Provide the [x, y] coordinate of the cell's center where the given text is located.  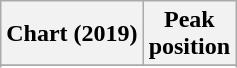
Chart (2019) [72, 34]
Peak position [189, 34]
